For the text-containing cell, return its midpoint in [X, Y] coordinate format. 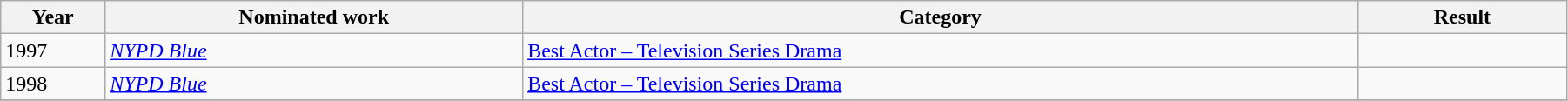
Category [941, 17]
Result [1462, 17]
Nominated work [314, 17]
1997 [53, 50]
Year [53, 17]
1998 [53, 84]
